Provide the [x, y] coordinate of the cell's center where the given text is located.  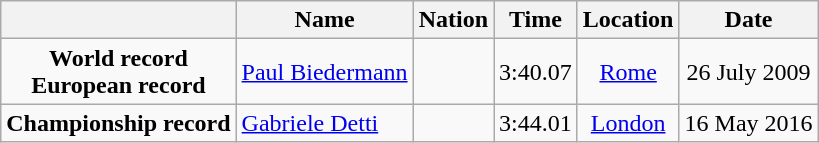
Date [748, 20]
16 May 2016 [748, 123]
Name [324, 20]
Time [536, 20]
London [628, 123]
3:40.07 [536, 72]
World recordEuropean record [118, 72]
Gabriele Detti [324, 123]
Location [628, 20]
Paul Biedermann [324, 72]
Championship record [118, 123]
Rome [628, 72]
3:44.01 [536, 123]
26 July 2009 [748, 72]
Nation [453, 20]
